Output the (x, y) coordinate of the center of the cell containing the given text.  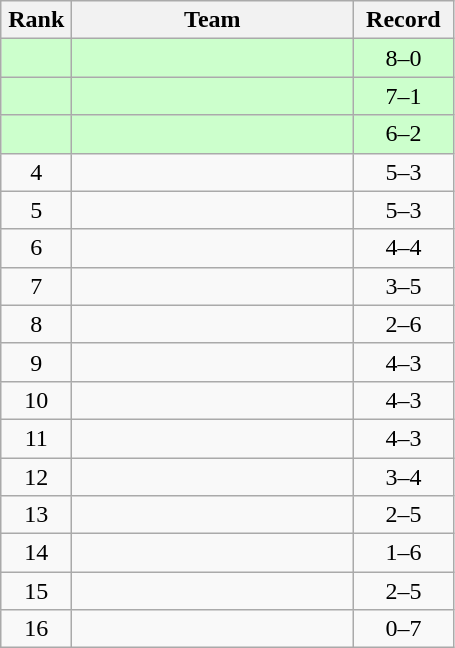
0–7 (404, 629)
2–6 (404, 324)
6–2 (404, 134)
Rank (36, 20)
3–4 (404, 477)
3–5 (404, 286)
14 (36, 553)
8 (36, 324)
6 (36, 248)
15 (36, 591)
8–0 (404, 58)
5 (36, 210)
7–1 (404, 96)
Record (404, 20)
16 (36, 629)
7 (36, 286)
Team (212, 20)
11 (36, 438)
9 (36, 362)
12 (36, 477)
4–4 (404, 248)
1–6 (404, 553)
10 (36, 400)
4 (36, 172)
13 (36, 515)
